Find where the given text appears and provide that cell's center as (X, Y) coordinate. 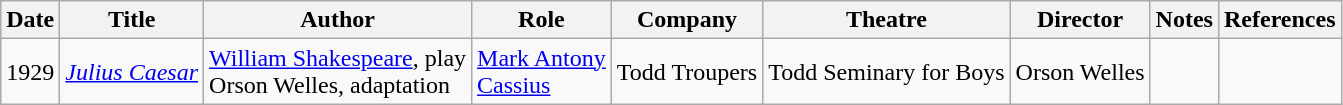
Theatre (886, 20)
Title (132, 20)
Date (30, 20)
Todd Troupers (686, 72)
Director (1080, 20)
Company (686, 20)
Notes (1184, 20)
Julius Caesar (132, 72)
Author (338, 20)
References (1280, 20)
Role (542, 20)
Mark AntonyCassius (542, 72)
William Shakespeare, playOrson Welles, adaptation (338, 72)
Todd Seminary for Boys (886, 72)
1929 (30, 72)
Orson Welles (1080, 72)
